Locate the cell with the specified text and output its [x, y] center coordinate. 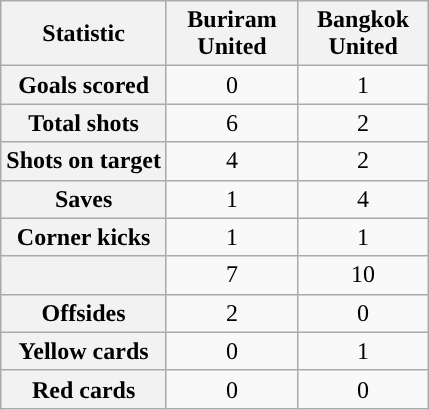
7 [232, 275]
Statistic [84, 34]
Buriram United [232, 34]
Total shots [84, 123]
6 [232, 123]
10 [364, 275]
Yellow cards [84, 351]
Offsides [84, 313]
Saves [84, 199]
Bangkok United [364, 34]
Shots on target [84, 161]
Corner kicks [84, 237]
Red cards [84, 389]
Goals scored [84, 85]
